Provide the [x, y] coordinate of the cell's center where the given text is located.  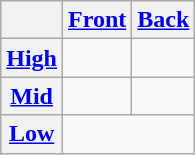
High [32, 58]
Low [32, 134]
Back [164, 20]
Mid [32, 96]
Front [98, 20]
